Identify which cell holds the provided text, then report its (x, y) central coordinate. 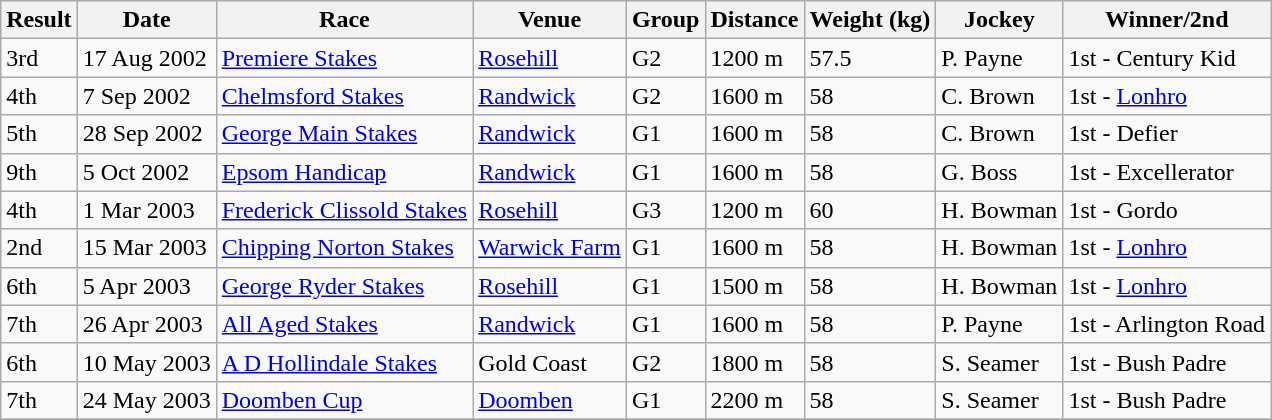
Venue (550, 20)
5 Apr 2003 (146, 286)
Distance (754, 20)
Epsom Handicap (344, 172)
Doomben (550, 400)
Frederick Clissold Stakes (344, 210)
Result (39, 20)
1800 m (754, 362)
Jockey (1000, 20)
G3 (666, 210)
Race (344, 20)
Premiere Stakes (344, 58)
Weight (kg) (870, 20)
Group (666, 20)
17 Aug 2002 (146, 58)
3rd (39, 58)
60 (870, 210)
9th (39, 172)
1500 m (754, 286)
1st - Defier (1167, 134)
George Ryder Stakes (344, 286)
George Main Stakes (344, 134)
28 Sep 2002 (146, 134)
All Aged Stakes (344, 324)
1st - Excellerator (1167, 172)
G. Boss (1000, 172)
2nd (39, 248)
10 May 2003 (146, 362)
1st - Century Kid (1167, 58)
Date (146, 20)
Doomben Cup (344, 400)
5th (39, 134)
A D Hollindale Stakes (344, 362)
1st - Arlington Road (1167, 324)
2200 m (754, 400)
1 Mar 2003 (146, 210)
1st - Gordo (1167, 210)
26 Apr 2003 (146, 324)
Winner/2nd (1167, 20)
15 Mar 2003 (146, 248)
5 Oct 2002 (146, 172)
Gold Coast (550, 362)
Chipping Norton Stakes (344, 248)
Chelmsford Stakes (344, 96)
24 May 2003 (146, 400)
57.5 (870, 58)
Warwick Farm (550, 248)
7 Sep 2002 (146, 96)
